Capture the cell that displays the provided text and extract its [x, y] central coordinate. 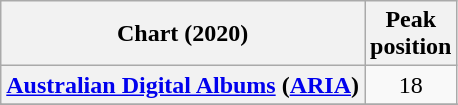
Chart (2020) [183, 34]
Peakposition [411, 34]
Australian Digital Albums (ARIA) [183, 85]
18 [411, 85]
